Identify which cell holds the provided text, then report its [X, Y] central coordinate. 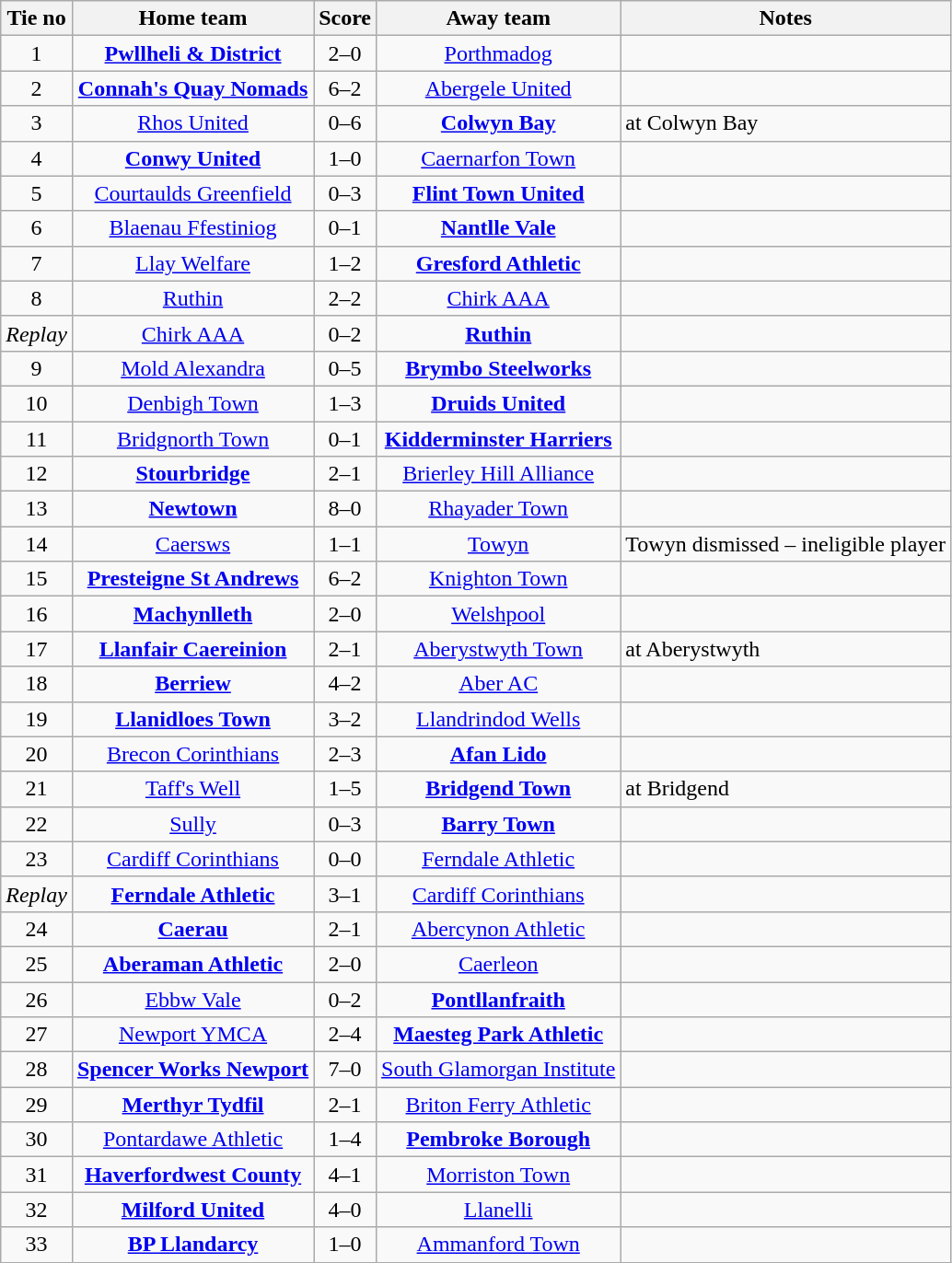
10 [37, 403]
Pembroke Borough [499, 1140]
0–5 [345, 368]
Briton Ferry Athletic [499, 1105]
Colwyn Bay [499, 123]
7 [37, 263]
22 [37, 824]
4–2 [345, 684]
26 [37, 999]
1 [37, 53]
Aber AC [499, 684]
16 [37, 614]
Home team [192, 18]
1–2 [345, 263]
14 [37, 544]
1–5 [345, 789]
Towyn [499, 544]
Llandrindod Wells [499, 719]
25 [37, 964]
1–4 [345, 1140]
Brecon Corinthians [192, 754]
Llay Welfare [192, 263]
Score [345, 18]
27 [37, 1035]
Blaenau Ffestiniog [192, 228]
12 [37, 474]
Away team [499, 18]
31 [37, 1175]
4–1 [345, 1175]
Gresford Athletic [499, 263]
Merthyr Tydfil [192, 1105]
Welshpool [499, 614]
Flint Town United [499, 193]
at Aberystwyth [786, 649]
3–1 [345, 894]
2–2 [345, 298]
18 [37, 684]
32 [37, 1210]
Maesteg Park Athletic [499, 1035]
Pontllanfraith [499, 999]
Morriston Town [499, 1175]
at Bridgend [786, 789]
33 [37, 1245]
Llanfair Caereinion [192, 649]
21 [37, 789]
15 [37, 579]
1–3 [345, 403]
Caernarfon Town [499, 158]
Abercynon Athletic [499, 929]
9 [37, 368]
5 [37, 193]
0–6 [345, 123]
6 [37, 228]
Nantlle Vale [499, 228]
19 [37, 719]
Ebbw Vale [192, 999]
Denbigh Town [192, 403]
Caersws [192, 544]
Taff's Well [192, 789]
8–0 [345, 509]
11 [37, 439]
Pwllheli & District [192, 53]
Machynlleth [192, 614]
1–1 [345, 544]
Aberystwyth Town [499, 649]
Brierley Hill Alliance [499, 474]
Newtown [192, 509]
Conwy United [192, 158]
Rhayader Town [499, 509]
28 [37, 1070]
Abergele United [499, 88]
BP Llandarcy [192, 1245]
Presteigne St Andrews [192, 579]
0–0 [345, 859]
Llanelli [499, 1210]
Stourbridge [192, 474]
Haverfordwest County [192, 1175]
2 [37, 88]
Brymbo Steelworks [499, 368]
24 [37, 929]
Pontardawe Athletic [192, 1140]
Milford United [192, 1210]
23 [37, 859]
Notes [786, 18]
Tie no [37, 18]
Sully [192, 824]
Newport YMCA [192, 1035]
Aberaman Athletic [192, 964]
Towyn dismissed – ineligible player [786, 544]
South Glamorgan Institute [499, 1070]
Bridgend Town [499, 789]
20 [37, 754]
Bridgnorth Town [192, 439]
Courtaulds Greenfield [192, 193]
Mold Alexandra [192, 368]
Berriew [192, 684]
Barry Town [499, 824]
7–0 [345, 1070]
13 [37, 509]
Knighton Town [499, 579]
Porthmadog [499, 53]
Ammanford Town [499, 1245]
Llanidloes Town [192, 719]
4 [37, 158]
Druids United [499, 403]
Afan Lido [499, 754]
4–0 [345, 1210]
30 [37, 1140]
3 [37, 123]
Caerleon [499, 964]
Rhos United [192, 123]
2–4 [345, 1035]
8 [37, 298]
29 [37, 1105]
Caerau [192, 929]
Kidderminster Harriers [499, 439]
17 [37, 649]
3–2 [345, 719]
Spencer Works Newport [192, 1070]
at Colwyn Bay [786, 123]
Connah's Quay Nomads [192, 88]
2–3 [345, 754]
